Output the [X, Y] coordinate of the center of the cell containing the given text.  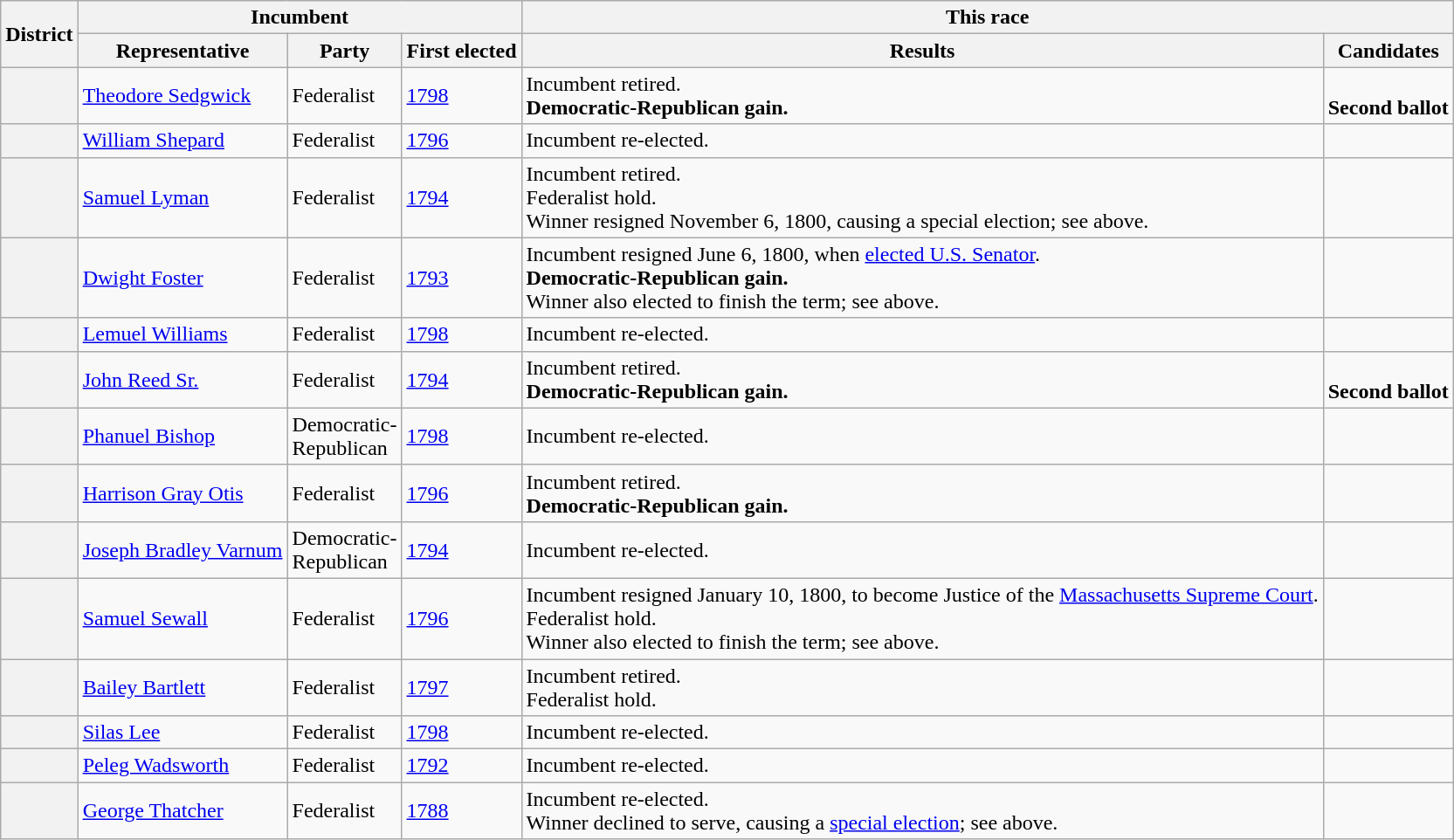
This race [987, 17]
Incumbent retired.Federalist hold.Winner resigned November 6, 1800, causing a special election; see above. [922, 197]
Theodore Sedgwick [183, 96]
George Thatcher [183, 810]
Incumbent re-elected.Winner declined to serve, causing a special election; see above. [922, 810]
Candidates [1389, 51]
1788 [461, 810]
Phanuel Bishop [183, 437]
Samuel Sewall [183, 618]
Samuel Lyman [183, 197]
Bailey Bartlett [183, 686]
Harrison Gray Otis [183, 492]
1792 [461, 766]
Incumbent resigned June 6, 1800, when elected U.S. Senator.Democratic-Republican gain.Winner also elected to finish the term; see above. [922, 278]
Joseph Bradley Varnum [183, 550]
Peleg Wadsworth [183, 766]
John Reed Sr. [183, 379]
First elected [461, 51]
Results [922, 51]
William Shepard [183, 141]
Dwight Foster [183, 278]
1797 [461, 686]
Incumbent [300, 17]
Incumbent retired.Federalist hold. [922, 686]
District [39, 34]
Lemuel Williams [183, 334]
Party [344, 51]
1793 [461, 278]
Representative [183, 51]
Silas Lee [183, 733]
